Identify which cell holds the provided text, then report its [x, y] central coordinate. 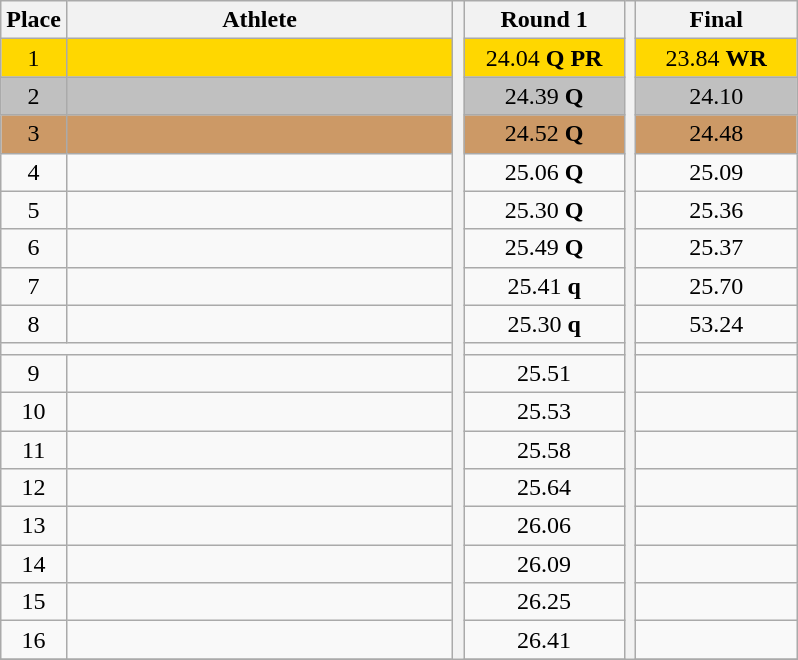
14 [34, 564]
11 [34, 449]
8 [34, 324]
Athlete [259, 20]
24.39 Q [544, 96]
23.84 WR [716, 58]
25.49 Q [544, 248]
25.09 [716, 172]
10 [34, 411]
Final [716, 20]
6 [34, 248]
16 [34, 640]
7 [34, 286]
26.06 [544, 526]
25.30 Q [544, 210]
25.58 [544, 449]
24.48 [716, 134]
12 [34, 488]
2 [34, 96]
25.41 q [544, 286]
5 [34, 210]
Place [34, 20]
24.04 Q PR [544, 58]
3 [34, 134]
15 [34, 602]
25.70 [716, 286]
25.37 [716, 248]
1 [34, 58]
25.36 [716, 210]
24.10 [716, 96]
24.52 Q [544, 134]
9 [34, 373]
25.51 [544, 373]
25.64 [544, 488]
25.53 [544, 411]
4 [34, 172]
25.30 q [544, 324]
26.41 [544, 640]
Round 1 [544, 20]
25.06 Q [544, 172]
26.09 [544, 564]
26.25 [544, 602]
53.24 [716, 324]
13 [34, 526]
